Return the (X, Y) coordinate for the center point of the cell that contains the specified text.  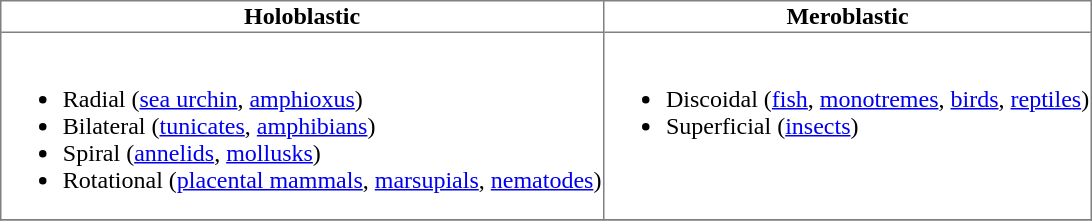
Radial (sea urchin, amphioxus)Bilateral (tunicates, amphibians)Spiral (annelids, mollusks)Rotational (placental mammals, marsupials, nematodes) (302, 126)
Meroblastic (848, 17)
Discoidal (fish, monotremes, birds, reptiles)Superficial (insects) (848, 126)
Holoblastic (302, 17)
